Output the [X, Y] coordinate of the center of the cell containing the given text.  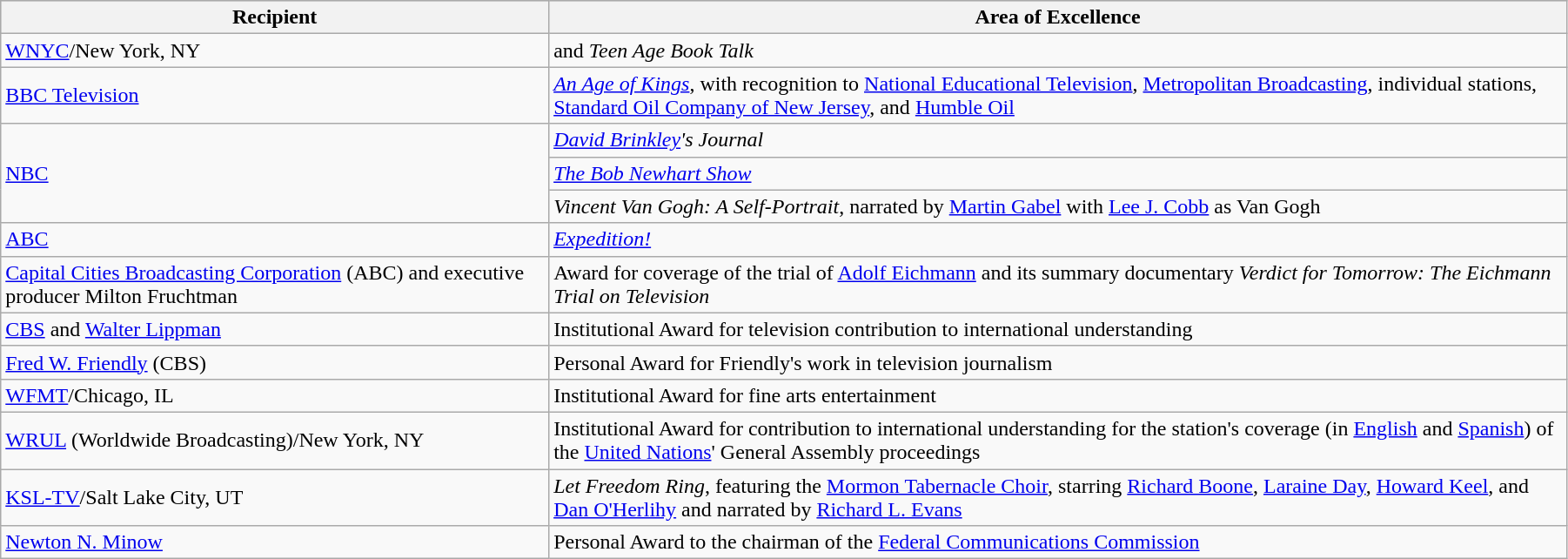
and Teen Age Book Talk [1058, 51]
Recipient [275, 17]
WFMT/Chicago, IL [275, 395]
Vincent Van Gogh: A Self-Portrait, narrated by Martin Gabel with Lee J. Cobb as Van Gogh [1058, 206]
BBC Television [275, 96]
Personal Award to the chairman of the Federal Communications Commission [1058, 542]
CBS and Walter Lippman [275, 329]
The Bob Newhart Show [1058, 173]
NBC [275, 173]
Capital Cities Broadcasting Corporation (ABC) and executive producer Milton Fruchtman [275, 284]
Institutional Award for television contribution to international understanding [1058, 329]
Fred W. Friendly (CBS) [275, 362]
Expedition! [1058, 239]
WNYC/New York, NY [275, 51]
Institutional Award for fine arts entertainment [1058, 395]
David Brinkley's Journal [1058, 140]
WRUL (Worldwide Broadcasting)/New York, NY [275, 441]
Personal Award for Friendly's work in television journalism [1058, 362]
Award for coverage of the trial of Adolf Eichmann and its summary documentary Verdict for Tomorrow: The Eichmann Trial on Television [1058, 284]
Area of Excellence [1058, 17]
ABC [275, 239]
Newton N. Minow [275, 542]
KSL-TV/Salt Lake City, UT [275, 496]
